Identify which cell holds the provided text, then report its [X, Y] central coordinate. 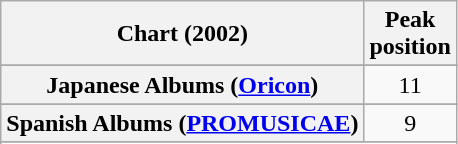
11 [410, 85]
9 [410, 123]
Chart (2002) [182, 34]
Peakposition [410, 34]
Spanish Albums (PROMUSICAE) [182, 123]
Japanese Albums (Oricon) [182, 85]
